Scan for the cell matching the given text and deliver its [x, y] coordinate at center. 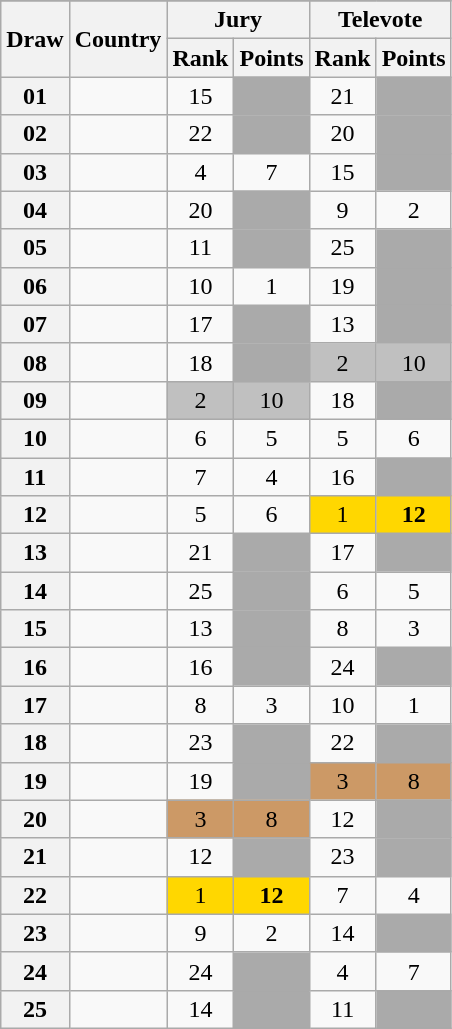
Draw [35, 39]
Jury [238, 20]
06 [35, 286]
Televote [380, 20]
09 [35, 400]
08 [35, 362]
07 [35, 324]
05 [35, 248]
02 [35, 134]
04 [35, 210]
01 [35, 96]
03 [35, 172]
Country [118, 39]
